Scan for the cell matching the given text and deliver its [X, Y] coordinate at center. 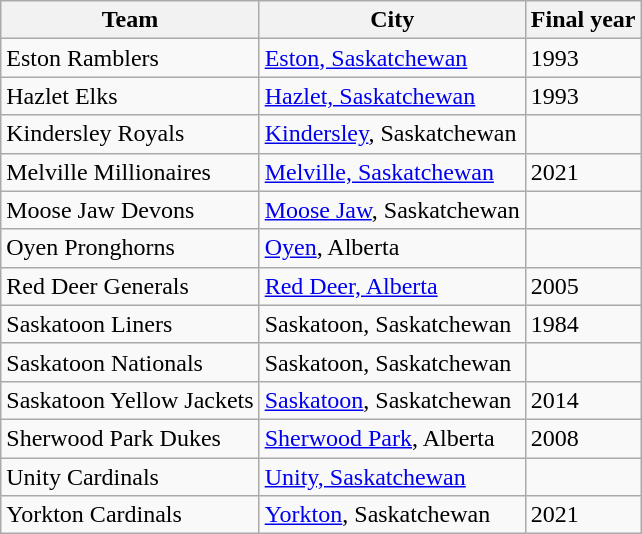
Melville, Saskatchewan [392, 172]
Hazlet Elks [130, 96]
Saskatoon Yellow Jackets [130, 400]
Saskatoon Liners [130, 324]
2005 [583, 286]
Yorkton, Saskatchewan [392, 515]
Yorkton Cardinals [130, 515]
Team [130, 20]
Melville Millionaires [130, 172]
Kindersley, Saskatchewan [392, 134]
Eston Ramblers [130, 58]
Oyen, Alberta [392, 248]
2014 [583, 400]
Sherwood Park Dukes [130, 438]
Oyen Pronghorns [130, 248]
Sherwood Park, Alberta [392, 438]
City [392, 20]
Red Deer, Alberta [392, 286]
Saskatoon Nationals [130, 362]
2008 [583, 438]
Moose Jaw Devons [130, 210]
Red Deer Generals [130, 286]
Kindersley Royals [130, 134]
Moose Jaw, Saskatchewan [392, 210]
Final year [583, 20]
Eston, Saskatchewan [392, 58]
Unity Cardinals [130, 477]
Hazlet, Saskatchewan [392, 96]
1984 [583, 324]
Unity, Saskatchewan [392, 477]
